Identify which cell holds the provided text, then report its (X, Y) central coordinate. 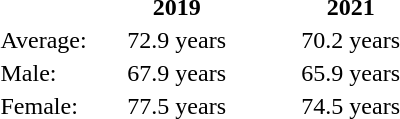
67.9 years (176, 73)
72.9 years (176, 40)
